Search for the cell housing the specified text and yield its (x, y) center coordinate. 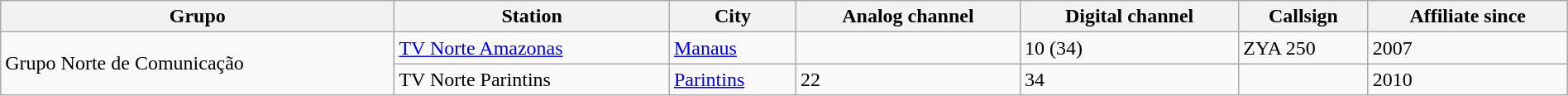
Affiliate since (1467, 17)
Digital channel (1129, 17)
TV Norte Parintins (532, 79)
22 (908, 79)
Grupo Norte de Comunicação (198, 64)
10 (34) (1129, 48)
Analog channel (908, 17)
34 (1129, 79)
City (733, 17)
TV Norte Amazonas (532, 48)
Station (532, 17)
Parintins (733, 79)
Grupo (198, 17)
ZYA 250 (1303, 48)
2010 (1467, 79)
Manaus (733, 48)
2007 (1467, 48)
Callsign (1303, 17)
